Determine the (x, y) coordinate at the center of the cell enclosing the given text.  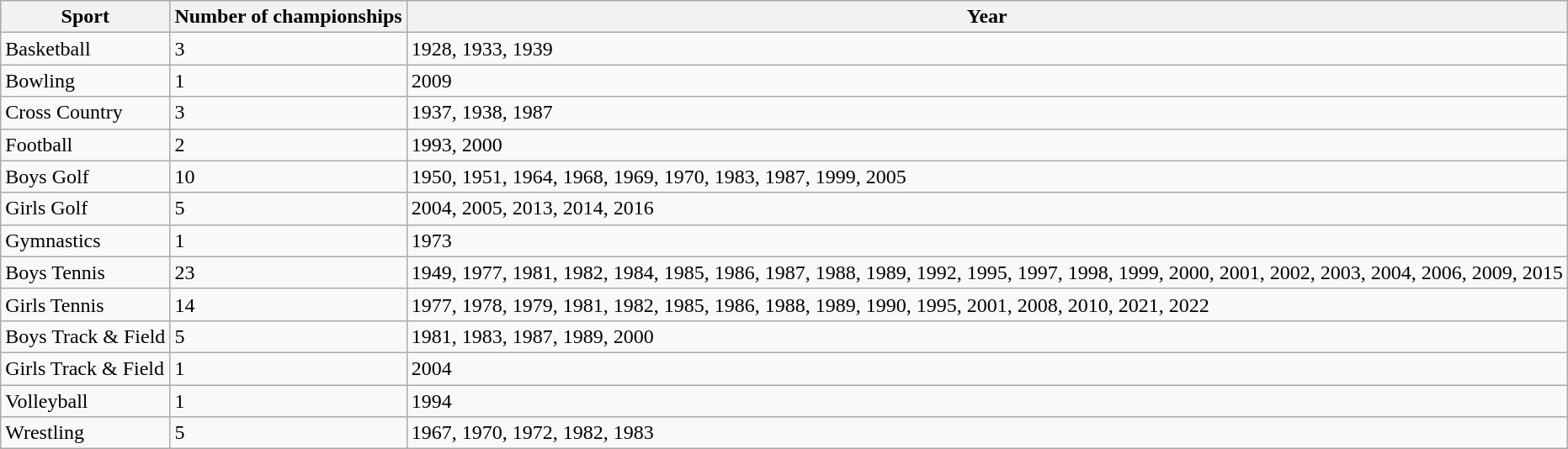
Volleyball (86, 401)
1973 (986, 240)
Wrestling (86, 433)
Girls Golf (86, 209)
2004, 2005, 2013, 2014, 2016 (986, 209)
14 (288, 304)
23 (288, 272)
2 (288, 145)
2009 (986, 81)
Girls Tennis (86, 304)
Basketball (86, 49)
Boys Track & Field (86, 336)
1967, 1970, 1972, 1982, 1983 (986, 433)
Year (986, 17)
1994 (986, 401)
1977, 1978, 1979, 1981, 1982, 1985, 1986, 1988, 1989, 1990, 1995, 2001, 2008, 2010, 2021, 2022 (986, 304)
2004 (986, 368)
1928, 1933, 1939 (986, 49)
1981, 1983, 1987, 1989, 2000 (986, 336)
Gymnastics (86, 240)
10 (288, 177)
Cross Country (86, 113)
1993, 2000 (986, 145)
Football (86, 145)
Bowling (86, 81)
Number of championships (288, 17)
1937, 1938, 1987 (986, 113)
Girls Track & Field (86, 368)
Sport (86, 17)
1950, 1951, 1964, 1968, 1969, 1970, 1983, 1987, 1999, 2005 (986, 177)
1949, 1977, 1981, 1982, 1984, 1985, 1986, 1987, 1988, 1989, 1992, 1995, 1997, 1998, 1999, 2000, 2001, 2002, 2003, 2004, 2006, 2009, 2015 (986, 272)
Boys Golf (86, 177)
Boys Tennis (86, 272)
